Search for the cell housing the specified text and yield its [X, Y] center coordinate. 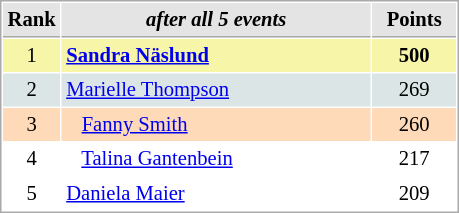
1 [32, 56]
260 [414, 124]
269 [414, 90]
5 [32, 194]
500 [414, 56]
Daniela Maier [216, 194]
Marielle Thompson [216, 90]
209 [414, 194]
4 [32, 158]
Talina Gantenbein [216, 158]
2 [32, 90]
Sandra Näslund [216, 56]
Points [414, 20]
3 [32, 124]
Fanny Smith [216, 124]
217 [414, 158]
Rank [32, 20]
after all 5 events [216, 20]
